Find where the given text appears and provide that cell's center as [X, Y] coordinate. 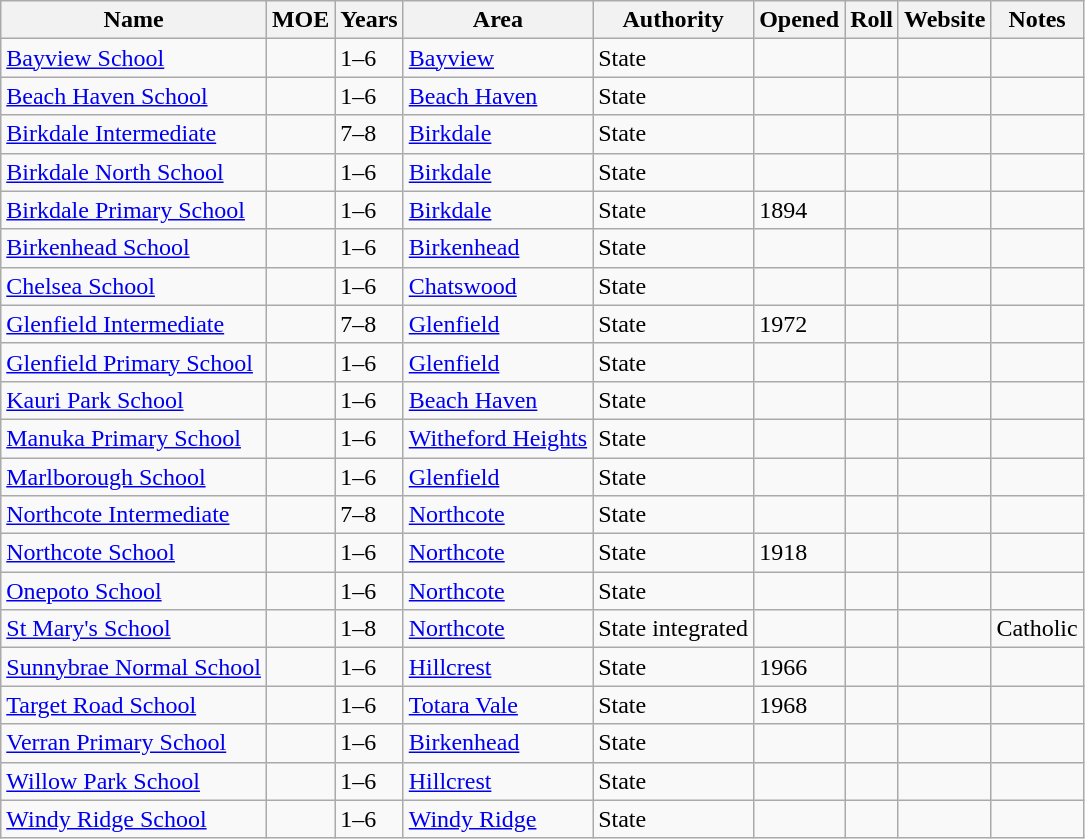
1972 [800, 324]
Marlborough School [134, 477]
Kauri Park School [134, 400]
Bayview School [134, 58]
Birkdale Primary School [134, 210]
1894 [800, 210]
Northcote School [134, 553]
1918 [800, 553]
MOE [300, 20]
St Mary's School [134, 629]
Website [944, 20]
Windy Ridge [498, 819]
Catholic [1037, 629]
Birkenhead School [134, 248]
Manuka Primary School [134, 438]
Chatswood [498, 286]
Willow Park School [134, 781]
Northcote Intermediate [134, 515]
Beach Haven School [134, 96]
Bayview [498, 58]
Onepoto School [134, 591]
1968 [800, 705]
Verran Primary School [134, 743]
Notes [1037, 20]
Totara Vale [498, 705]
Authority [674, 20]
1966 [800, 667]
Roll [872, 20]
Name [134, 20]
Area [498, 20]
Glenfield Intermediate [134, 324]
Years [369, 20]
Opened [800, 20]
Chelsea School [134, 286]
State integrated [674, 629]
Witheford Heights [498, 438]
1–8 [369, 629]
Sunnybrae Normal School [134, 667]
Target Road School [134, 705]
Birkdale Intermediate [134, 134]
Glenfield Primary School [134, 362]
Windy Ridge School [134, 819]
Birkdale North School [134, 172]
